For the text-containing cell, return its midpoint in (X, Y) coordinate format. 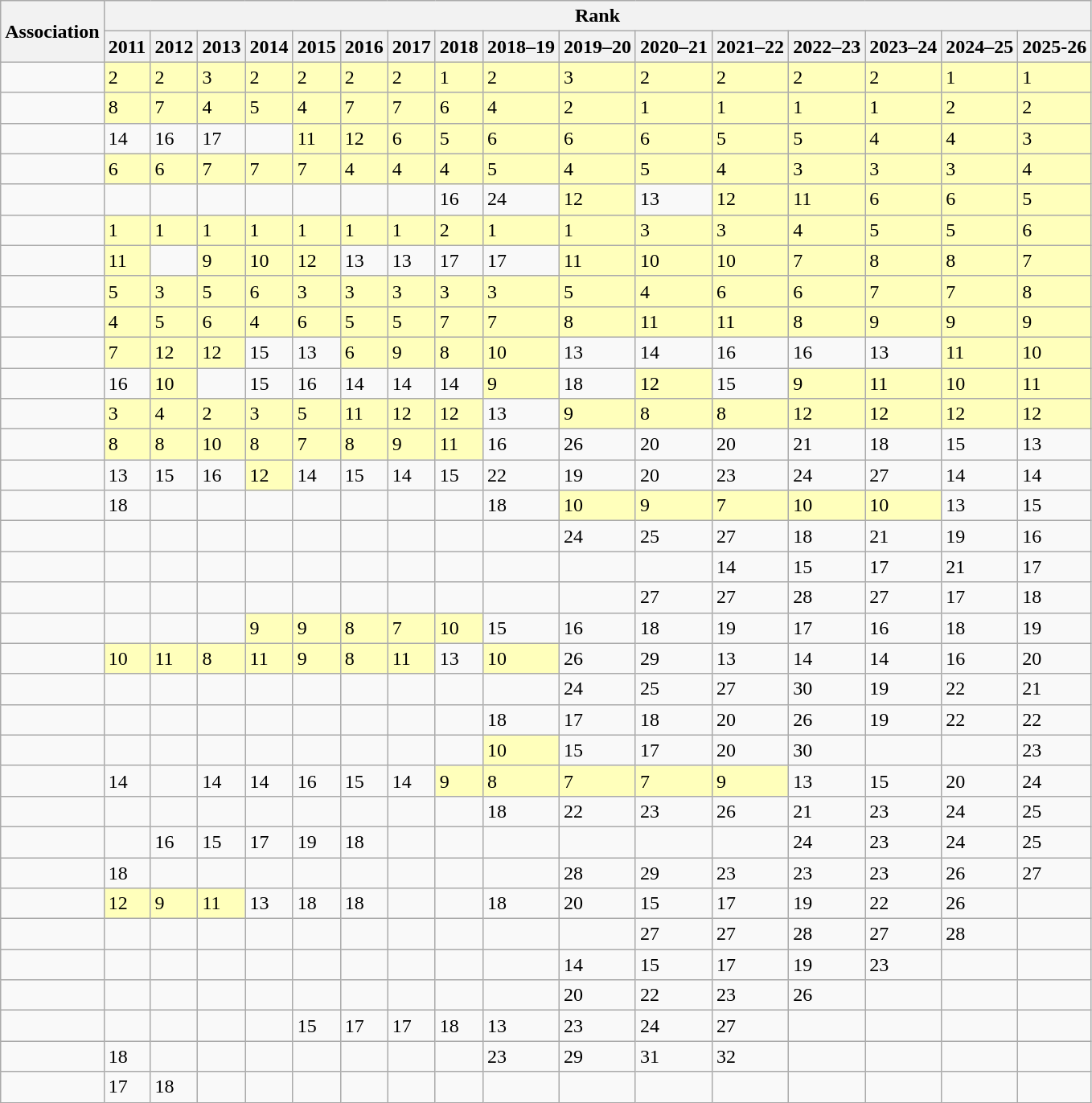
2013 (222, 47)
2018 (458, 47)
2022–23 (827, 47)
2019–20 (597, 47)
2015 (317, 47)
2020–21 (674, 47)
2014 (269, 47)
Rank (597, 16)
2018–19 (521, 47)
31 (674, 1056)
2012 (174, 47)
2011 (127, 47)
2017 (412, 47)
2024–25 (979, 47)
2021–22 (751, 47)
32 (751, 1056)
2023–24 (904, 47)
2025-26 (1055, 47)
2016 (363, 47)
Association (52, 31)
